Detect which cell encompasses the target text, then output its [x, y] center coordinate. 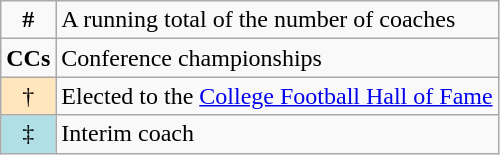
Interim coach [277, 134]
# [28, 20]
† [28, 96]
‡ [28, 134]
CCs [28, 58]
A running total of the number of coaches [277, 20]
Elected to the College Football Hall of Fame [277, 96]
Conference championships [277, 58]
